Scan for the cell matching the given text and deliver its [x, y] coordinate at center. 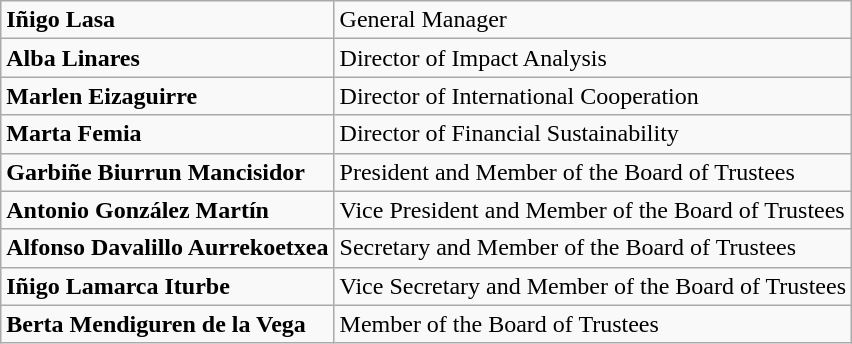
Director of Financial Sustainability [592, 134]
President and Member of the Board of Trustees [592, 172]
Vice President and Member of the Board of Trustees [592, 210]
Marlen Eizaguirre [168, 96]
Berta Mendiguren de la Vega [168, 324]
Vice Secretary and Member of the Board of Trustees [592, 286]
Marta Femia [168, 134]
General Manager [592, 20]
Secretary and Member of the Board of Trustees [592, 248]
Iñigo Lasa [168, 20]
Antonio González Martín [168, 210]
Member of the Board of Trustees [592, 324]
Iñigo Lamarca Iturbe [168, 286]
Garbiñe Biurrun Mancisidor [168, 172]
Alba Linares [168, 58]
Alfonso Davalillo Aurrekoetxea [168, 248]
Director of International Cooperation [592, 96]
Director of Impact Analysis [592, 58]
